Find where the given text appears and provide that cell's center as (X, Y) coordinate. 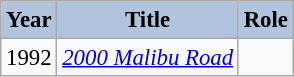
Role (266, 20)
2000 Malibu Road (148, 58)
Title (148, 20)
1992 (29, 58)
Year (29, 20)
